Locate the cell with the specified text and output its (x, y) center coordinate. 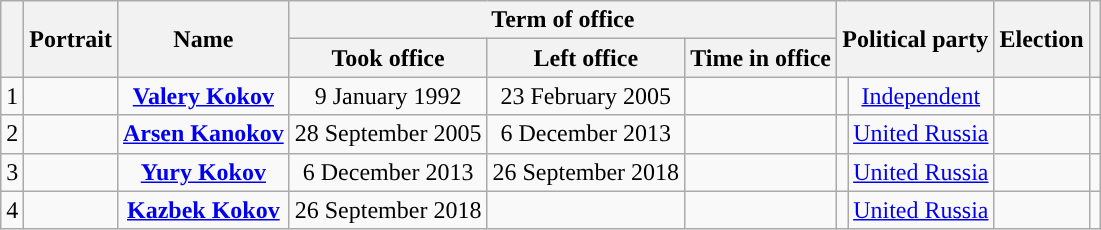
Election (1042, 39)
Arsen Kanokov (203, 134)
28 September 2005 (388, 134)
2 (12, 134)
Portrait (71, 39)
Took office (388, 58)
9 January 1992 (388, 96)
3 (12, 172)
Name (203, 39)
Yury Kokov (203, 172)
Kazbek Kokov (203, 210)
Independent (921, 96)
Time in office (761, 58)
4 (12, 210)
Valery Kokov (203, 96)
Political party (916, 39)
1 (12, 96)
Term of office (562, 20)
23 February 2005 (586, 96)
Left office (586, 58)
